Locate the cell with the specified text and output its (x, y) center coordinate. 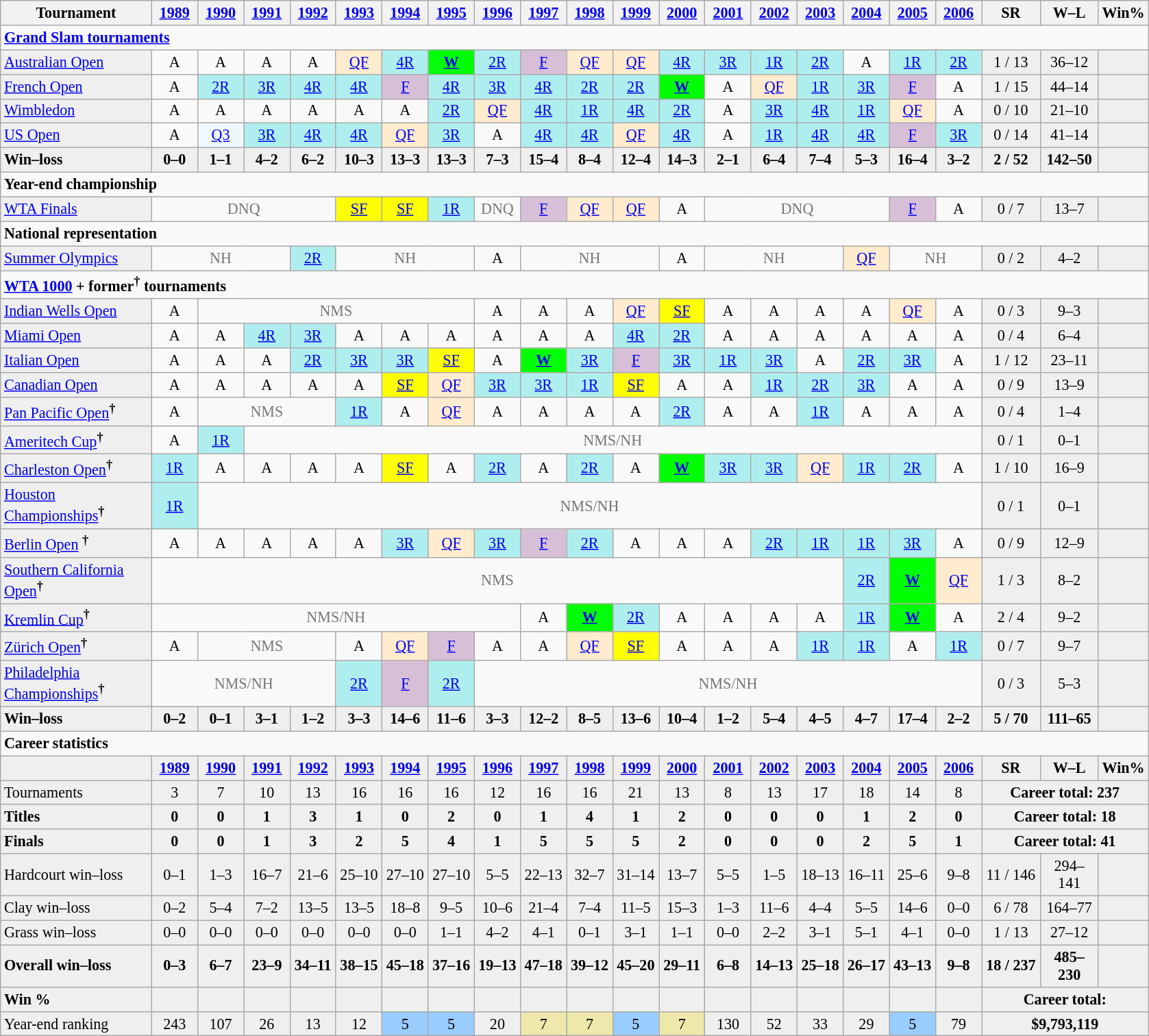
6–7 (221, 966)
18 / 237 (1011, 966)
Year-end ranking (76, 1024)
14–13 (774, 966)
44–14 (1069, 86)
Finals (76, 841)
142–50 (1069, 160)
8–2 (1069, 580)
Miami Open (76, 336)
6–2 (312, 160)
Australian Open (76, 62)
Career statistics (574, 743)
37–16 (451, 966)
1 / 12 (1011, 360)
25–18 (819, 966)
12–4 (636, 160)
43–13 (913, 966)
2 / 4 (1011, 617)
1 / 15 (1011, 86)
243 (174, 1024)
Italian Open (76, 360)
18–8 (406, 908)
US Open (76, 136)
36–12 (1069, 62)
22–13 (544, 874)
39–12 (589, 966)
1 / 3 (1011, 580)
41–14 (1069, 136)
21–6 (312, 874)
31–14 (636, 874)
12–9 (1069, 543)
485–230 (1069, 966)
130 (728, 1024)
Overall win–loss (76, 966)
0 / 2 (1011, 258)
Kremlin Cup† (76, 617)
Indian Wells Open (76, 311)
1–5 (774, 874)
23–11 (1069, 360)
26 (267, 1024)
Clay win–loss (76, 908)
13–6 (636, 719)
14 (913, 792)
12–2 (544, 719)
WTA 1000 + former† tournaments (574, 284)
Houston Championships† (76, 506)
Southern California Open† (76, 580)
19–13 (497, 966)
16–7 (267, 874)
15–3 (682, 908)
2 / 52 (1011, 160)
National representation (574, 234)
21 (636, 792)
9–7 (1069, 646)
17 (819, 792)
10–3 (359, 160)
32–7 (589, 874)
Ameritech Cup† (76, 440)
111–65 (1069, 719)
23–9 (267, 966)
8–4 (589, 160)
18–13 (819, 874)
29–11 (682, 966)
WTA Finals (76, 209)
Charleston Open† (76, 469)
Philadelphia Championships† (76, 684)
5–1 (866, 933)
Tournament (76, 12)
79 (958, 1024)
13–9 (1069, 385)
1 / 10 (1011, 469)
25–10 (359, 874)
107 (221, 1024)
20 (497, 1024)
25–6 (913, 874)
21–10 (1069, 111)
Hardcourt win–loss (76, 874)
Grass win–loss (76, 933)
Win % (76, 999)
16–4 (913, 160)
29 (866, 1024)
9–2 (1069, 617)
Titles (76, 817)
16–9 (1069, 469)
45–20 (636, 966)
1–4 (1069, 411)
14–3 (682, 160)
10–6 (497, 908)
4–7 (866, 719)
27–12 (1069, 933)
Zürich Open† (76, 646)
15–4 (544, 160)
0 / 10 (1011, 111)
9–3 (1069, 311)
Career total: 18 (1065, 817)
4–4 (819, 908)
Wimbledon (76, 111)
11 / 146 (1011, 874)
French Open (76, 86)
164–77 (1069, 908)
$9,793,119 (1065, 1024)
Career total: 237 (1065, 792)
3–2 (958, 160)
9–5 (451, 908)
Year-end championship (574, 184)
5 / 70 (1011, 719)
294–141 (1069, 874)
Pan Pacific Open† (76, 411)
38–15 (359, 966)
Career total: (1065, 999)
Grand Slam tournaments (574, 37)
21–4 (544, 908)
2–1 (728, 160)
52 (774, 1024)
11–5 (636, 908)
26–17 (866, 966)
6–8 (728, 966)
16–11 (866, 874)
47–18 (544, 966)
6 / 78 (1011, 908)
10 (267, 792)
0 / 14 (1011, 136)
0–3 (174, 966)
17–4 (913, 719)
18 (866, 792)
Career total: 41 (1065, 841)
34–11 (312, 966)
7–3 (497, 160)
4–5 (819, 719)
7–2 (267, 908)
45–18 (406, 966)
10–4 (682, 719)
Summer Olympics (76, 258)
Q3 (221, 136)
Berlin Open † (76, 543)
Canadian Open (76, 385)
8–5 (589, 719)
33 (819, 1024)
Tournaments (76, 792)
